For the text-containing cell, return its midpoint in [x, y] coordinate format. 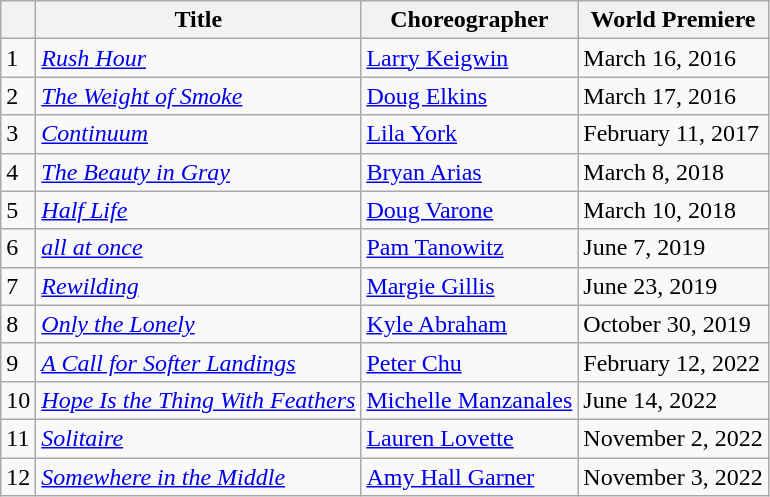
March 16, 2016 [673, 58]
Larry Keigwin [470, 58]
February 12, 2022 [673, 362]
9 [18, 362]
June 7, 2019 [673, 248]
6 [18, 248]
1 [18, 58]
Bryan Arias [470, 172]
3 [18, 134]
February 11, 2017 [673, 134]
Choreographer [470, 20]
12 [18, 477]
June 14, 2022 [673, 400]
10 [18, 400]
4 [18, 172]
November 2, 2022 [673, 438]
October 30, 2019 [673, 324]
Rewilding [198, 286]
Somewhere in the Middle [198, 477]
November 3, 2022 [673, 477]
Title [198, 20]
Hope Is the Thing With Feathers [198, 400]
The Weight of Smoke [198, 96]
Lauren Lovette [470, 438]
Michelle Manzanales [470, 400]
World Premiere [673, 20]
Rush Hour [198, 58]
March 8, 2018 [673, 172]
Pam Tanowitz [470, 248]
Doug Elkins [470, 96]
June 23, 2019 [673, 286]
Continuum [198, 134]
Peter Chu [470, 362]
Doug Varone [470, 210]
A Call for Softer Landings [198, 362]
7 [18, 286]
March 10, 2018 [673, 210]
March 17, 2016 [673, 96]
2 [18, 96]
all at once [198, 248]
Only the Lonely [198, 324]
11 [18, 438]
5 [18, 210]
Solitaire [198, 438]
Kyle Abraham [470, 324]
8 [18, 324]
Amy Hall Garner [470, 477]
Half Life [198, 210]
Lila York [470, 134]
The Beauty in Gray [198, 172]
Margie Gillis [470, 286]
